Locate the cell with the specified text and output its (X, Y) center coordinate. 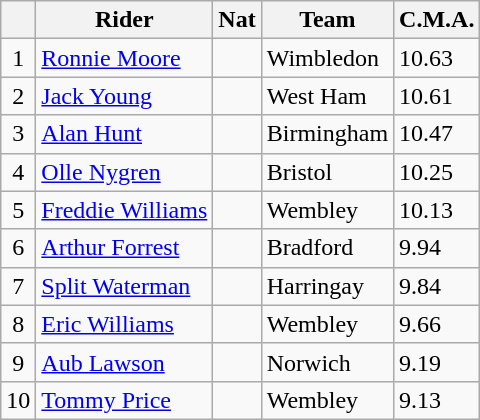
9.66 (437, 324)
Bristol (327, 172)
Ronnie Moore (124, 58)
2 (18, 96)
Team (327, 20)
10.25 (437, 172)
3 (18, 134)
Alan Hunt (124, 134)
Jack Young (124, 96)
Nat (237, 20)
Harringay (327, 286)
8 (18, 324)
Split Waterman (124, 286)
Eric Williams (124, 324)
10.13 (437, 210)
Norwich (327, 362)
9 (18, 362)
Arthur Forrest (124, 248)
West Ham (327, 96)
Wimbledon (327, 58)
5 (18, 210)
10.63 (437, 58)
Tommy Price (124, 400)
10.47 (437, 134)
9.19 (437, 362)
9.84 (437, 286)
9.13 (437, 400)
Freddie Williams (124, 210)
1 (18, 58)
10 (18, 400)
Rider (124, 20)
9.94 (437, 248)
Birmingham (327, 134)
C.M.A. (437, 20)
6 (18, 248)
Aub Lawson (124, 362)
4 (18, 172)
10.61 (437, 96)
Bradford (327, 248)
Olle Nygren (124, 172)
7 (18, 286)
